Pinpoint the cell where the given text exists, returning its [x, y] midpoint coordinate. 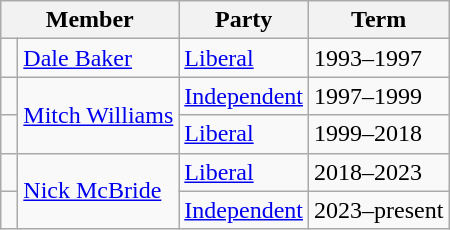
Term [378, 20]
Member [90, 20]
1993–1997 [378, 58]
2018–2023 [378, 172]
Nick McBride [98, 191]
1999–2018 [378, 134]
2023–present [378, 210]
Dale Baker [98, 58]
Party [244, 20]
Mitch Williams [98, 115]
1997–1999 [378, 96]
